Return (x, y) of the center of cell containing provided text 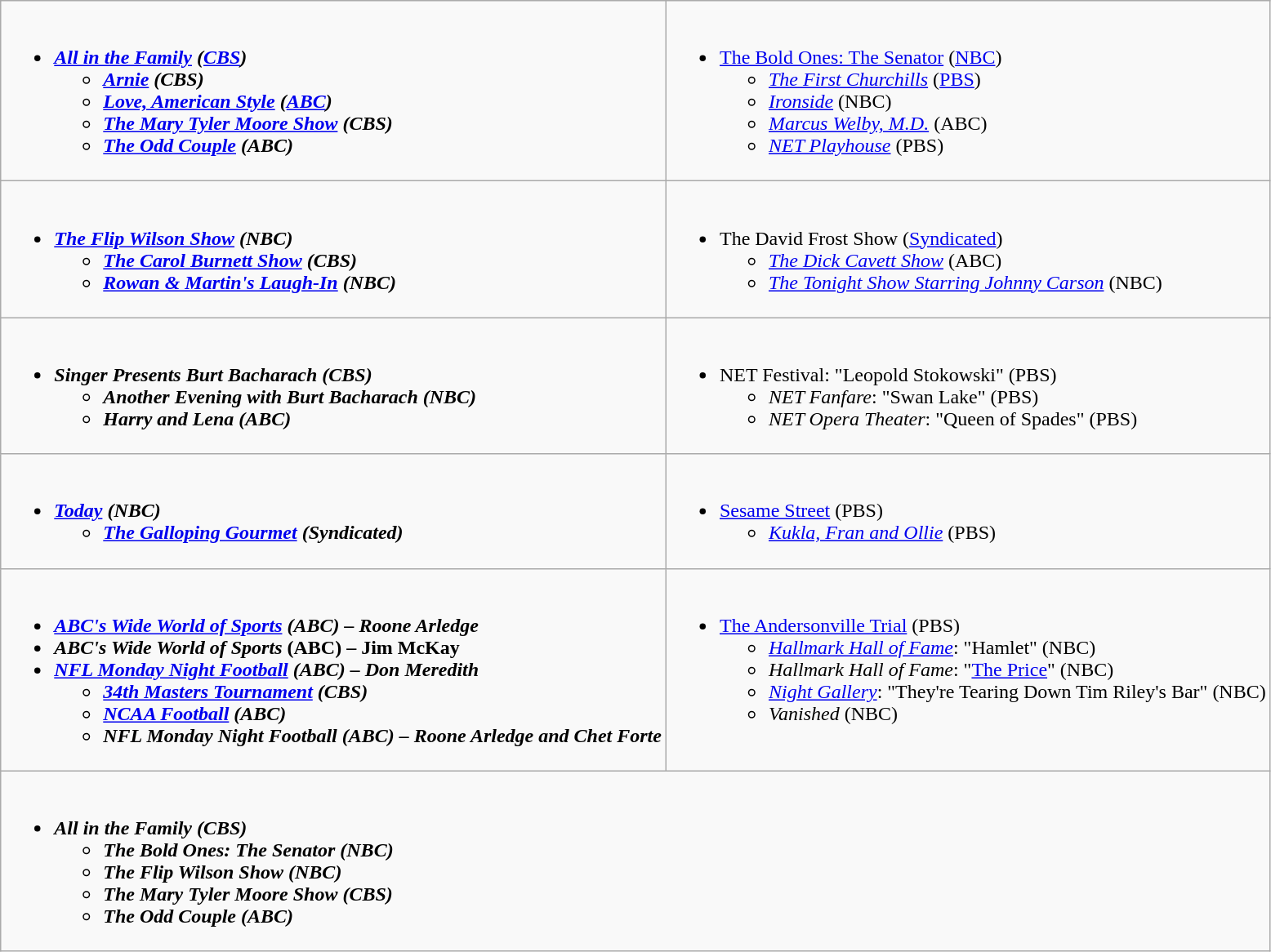
Sesame Street (PBS)Kukla, Fran and Ollie (PBS) (968, 511)
NET Festival: "Leopold Stokowski" (PBS)NET Fanfare: "Swan Lake" (PBS)NET Opera Theater: "Queen of Spades" (PBS) (968, 385)
All in the Family (CBS)Arnie (CBS)Love, American Style (ABC)The Mary Tyler Moore Show (CBS)The Odd Couple (ABC) (333, 91)
The Flip Wilson Show (NBC)The Carol Burnett Show (CBS)Rowan & Martin's Laugh-In (NBC) (333, 250)
Today (NBC)The Galloping Gourmet (Syndicated) (333, 511)
The Bold Ones: The Senator (NBC)The First Churchills (PBS)Ironside (NBC)Marcus Welby, M.D. (ABC)NET Playhouse (PBS) (968, 91)
All in the Family (CBS)The Bold Ones: The Senator (NBC)The Flip Wilson Show (NBC)The Mary Tyler Moore Show (CBS)The Odd Couple (ABC) (635, 861)
The David Frost Show (Syndicated)The Dick Cavett Show (ABC)The Tonight Show Starring Johnny Carson (NBC) (968, 250)
Singer Presents Burt Bacharach (CBS)Another Evening with Burt Bacharach (NBC)Harry and Lena (ABC) (333, 385)
